Scan for the cell matching the given text and deliver its [x, y] coordinate at center. 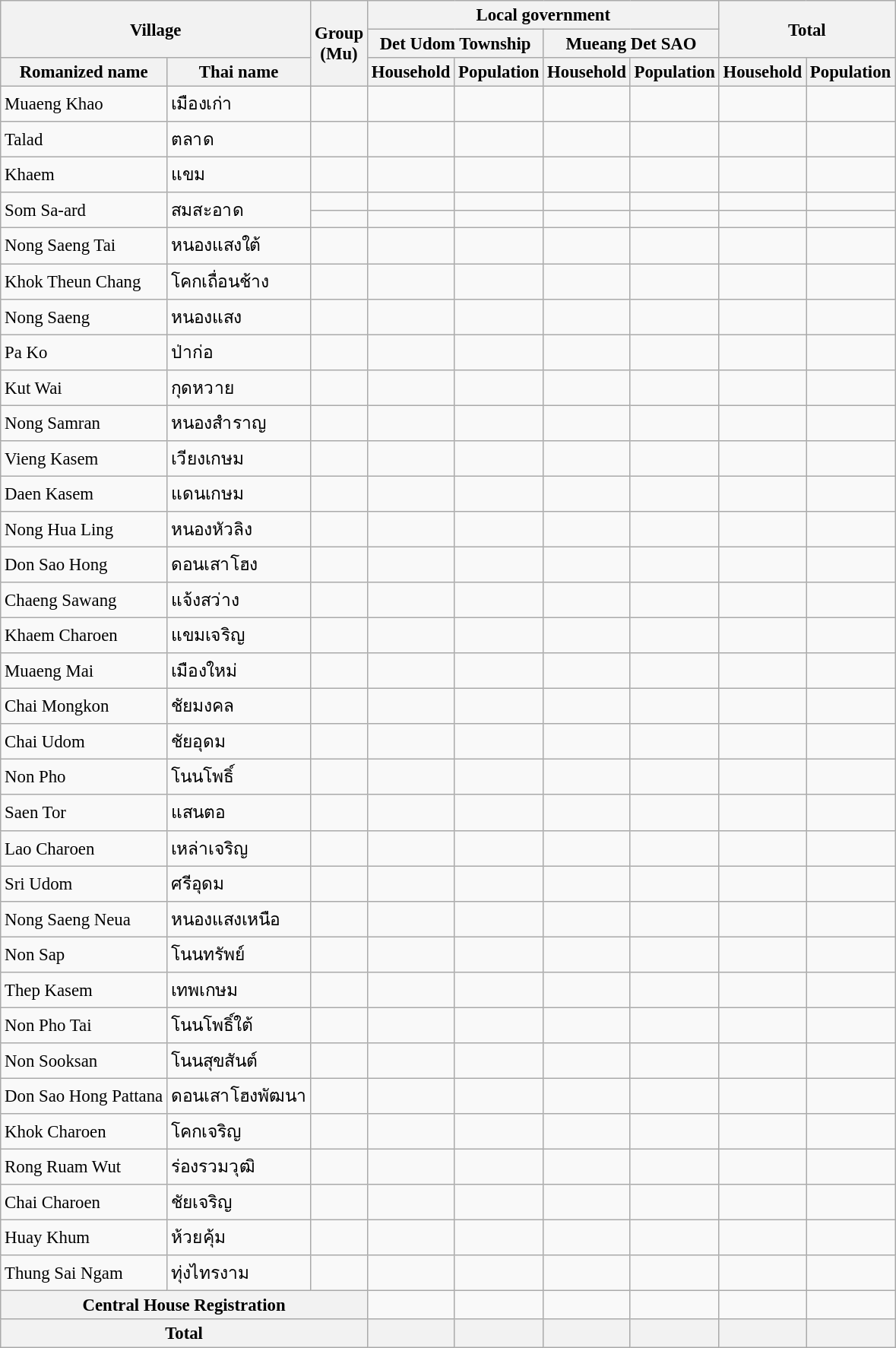
แสนตอ [239, 814]
เหล่าเจริญ [239, 848]
Muaeng Khao [84, 105]
เมืองใหม่ [239, 671]
Non Pho [84, 777]
Talad [84, 140]
Thep Kasem [84, 990]
Group(Mu) [339, 44]
Chai Charoen [84, 1203]
Romanized name [84, 72]
Nong Saeng [84, 316]
ป่าก่อ [239, 353]
โคกเจริญ [239, 1131]
Non Pho Tai [84, 1025]
Central House Registration [184, 1305]
โนนโพธิ์ใต้ [239, 1025]
หนองสำราญ [239, 423]
โนนโพธิ์ [239, 777]
โนนทรัพย์ [239, 955]
ชัยอุดม [239, 742]
Thai name [239, 72]
Khaem Charoen [84, 636]
Nong Hua Ling [84, 529]
Don Sao Hong Pattana [84, 1096]
Nong Samran [84, 423]
หนองแสงใต้ [239, 246]
Nong Saeng Neua [84, 918]
Khok Theun Chang [84, 281]
Daen Kasem [84, 494]
Don Sao Hong [84, 564]
Rong Ruam Wut [84, 1168]
Non Sap [84, 955]
กุดหวาย [239, 388]
เวียงเกษม [239, 459]
Saen Tor [84, 814]
Kut Wai [84, 388]
Thung Sai Ngam [84, 1273]
Mueang Det SAO [631, 44]
แขม [239, 175]
หนองแสง [239, 316]
แดนเกษม [239, 494]
Chai Udom [84, 742]
Pa Ko [84, 353]
Muaeng Mai [84, 671]
เทพเกษม [239, 990]
Lao Charoen [84, 848]
หนองแสงเหนือ [239, 918]
Local government [543, 15]
Non Sooksan [84, 1061]
เมืองเก่า [239, 105]
Det Udom Township [454, 44]
Khok Charoen [84, 1131]
ศรีอุดม [239, 883]
ทุ่งไทรงาม [239, 1273]
ดอนเสาโฮงพัฒนา [239, 1096]
Nong Saeng Tai [84, 246]
Som Sa-ard [84, 211]
Chai Mongkon [84, 707]
Vieng Kasem [84, 459]
Khaem [84, 175]
Huay Khum [84, 1238]
แจ้งสว่าง [239, 601]
ชัยเจริญ [239, 1203]
Village [156, 29]
Total [807, 29]
ร่องรวมวุฒิ [239, 1168]
ตลาด [239, 140]
ห้วยคุ้ม [239, 1238]
หนองหัวลิง [239, 529]
ดอนเสาโฮง [239, 564]
สมสะอาด [239, 211]
Sri Udom [84, 883]
Chaeng Sawang [84, 601]
โคกเถื่อนช้าง [239, 281]
โนนสุขสันต์ [239, 1061]
แขมเจริญ [239, 636]
ชัยมงคล [239, 707]
